Determine the [X, Y] coordinate at the center of the cell enclosing the given text.  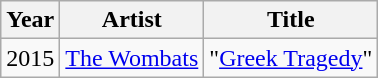
Year [30, 20]
2015 [30, 58]
Title [291, 20]
Artist [132, 20]
The Wombats [132, 58]
"Greek Tragedy" [291, 58]
